Search for the cell housing the specified text and yield its [x, y] center coordinate. 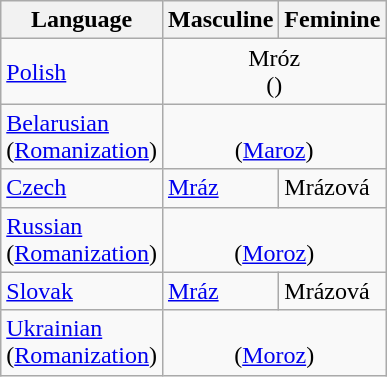
Czech [82, 188]
Russian (Romanization) [82, 240]
Slovak [82, 291]
Masculine [220, 20]
Mróz () [274, 72]
Belarusian (Romanization) [82, 136]
(Maroz) [274, 136]
Polish [82, 72]
Ukrainian (Romanization) [82, 342]
Feminine [332, 20]
Language [82, 20]
